Extract the (X, Y) coordinate from the center of the cell holding the provided text.  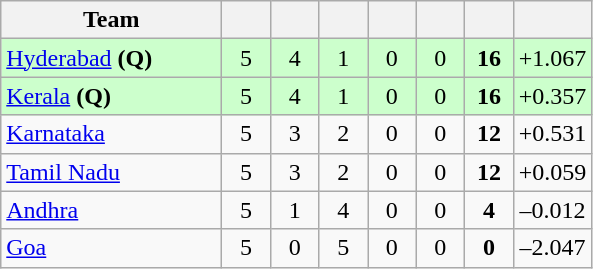
–0.012 (552, 210)
Team (112, 20)
Goa (112, 248)
+0.059 (552, 172)
+1.067 (552, 58)
+0.357 (552, 96)
Tamil Nadu (112, 172)
–2.047 (552, 248)
+0.531 (552, 134)
Kerala (Q) (112, 96)
Hyderabad (Q) (112, 58)
Andhra (112, 210)
Karnataka (112, 134)
